Extract the (x, y) coordinate from the center of the cell holding the provided text.  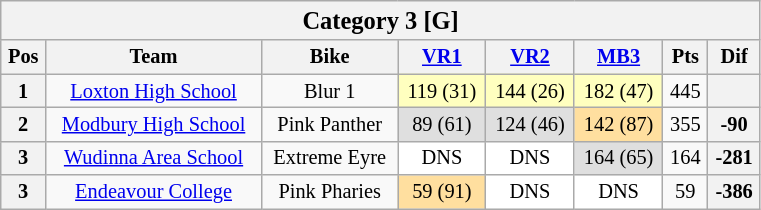
Modbury High School (154, 124)
142 (87) (618, 124)
355 (686, 124)
-90 (734, 124)
Endeavour College (154, 192)
Pos (24, 57)
VR2 (530, 57)
445 (686, 91)
1 (24, 91)
144 (26) (530, 91)
119 (31) (442, 91)
Category 3 [G] (381, 20)
59 (91) (442, 192)
Dif (734, 57)
182 (47) (618, 91)
-281 (734, 158)
59 (686, 192)
Loxton High School (154, 91)
-386 (734, 192)
Pink Pharies (330, 192)
MB3 (618, 57)
Pink Panther (330, 124)
164 (686, 158)
89 (61) (442, 124)
Extreme Eyre (330, 158)
Bike (330, 57)
Wudinna Area School (154, 158)
Team (154, 57)
VR1 (442, 57)
164 (65) (618, 158)
Pts (686, 57)
Blur 1 (330, 91)
124 (46) (530, 124)
2 (24, 124)
